Search for the cell housing the specified text and yield its (X, Y) center coordinate. 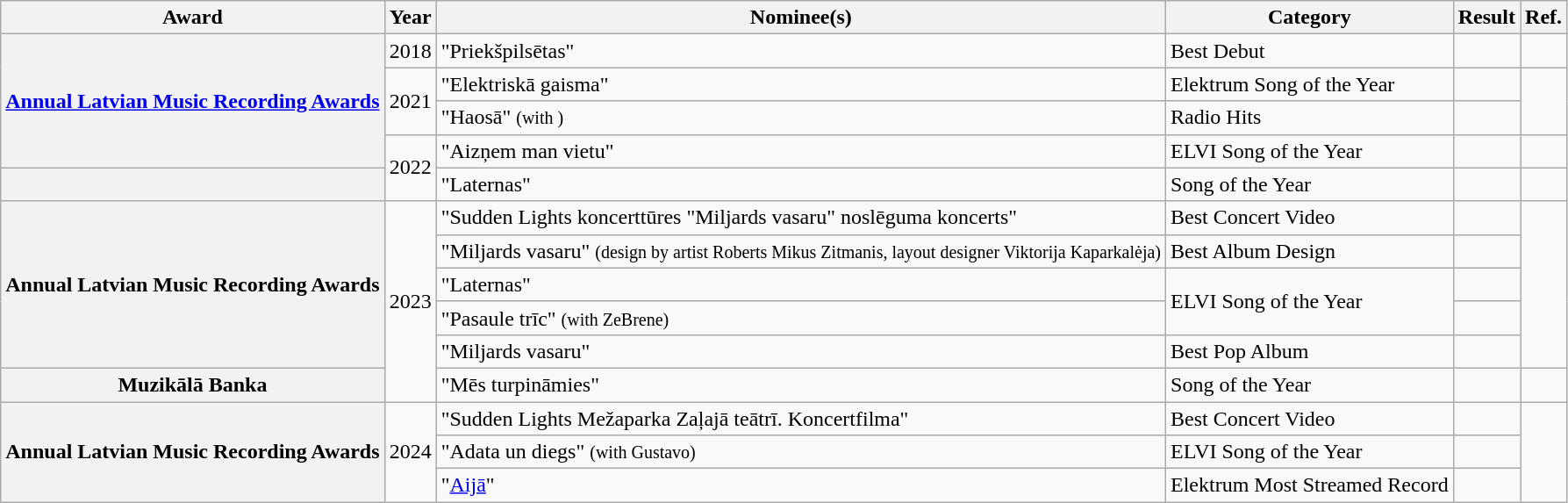
"Aijā" (800, 485)
Elektrum Most Streamed Record (1310, 485)
Year (411, 18)
Category (1310, 18)
2022 (411, 168)
2024 (411, 452)
"Miljards vasaru" (design by artist Roberts Mikus Zitmanis, layout designer Viktorija Kaparkalėja) (800, 251)
Result (1486, 18)
"Mēs turpināmies" (800, 384)
Best Debut (1310, 51)
"Miljards vasaru" (800, 351)
Award (193, 18)
"Pasaule trīc" (with ZeBrene) (800, 318)
Elektrum Song of the Year (1310, 84)
"Priekšpilsētas" (800, 51)
Ref. (1544, 18)
"Sudden Lights koncerttūres "Miljards vasaru" noslēguma koncerts" (800, 218)
Radio Hits (1310, 118)
2018 (411, 51)
Best Pop Album (1310, 351)
"Aizņem man vietu" (800, 151)
"Haosā" (with ) (800, 118)
Best Album Design (1310, 251)
"Sudden Lights Mežaparka Zaļajā teātrī. Koncertfilma" (800, 419)
"Elektriskā gaisma" (800, 84)
Muzikālā Banka (193, 384)
Nominee(s) (800, 18)
2023 (411, 301)
"Adata un diegs" (with Gustavo) (800, 452)
2021 (411, 101)
